Provide the (x, y) coordinate of the cell's center where the given text is located.  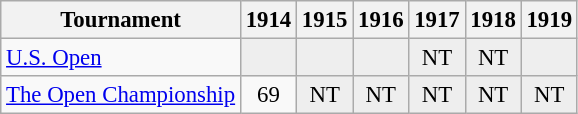
1918 (493, 20)
Tournament (121, 20)
U.S. Open (121, 58)
1915 (325, 20)
1914 (268, 20)
1919 (549, 20)
69 (268, 95)
1916 (381, 20)
1917 (437, 20)
The Open Championship (121, 95)
